Provide the [x, y] coordinate of the cell's center where the given text is located.  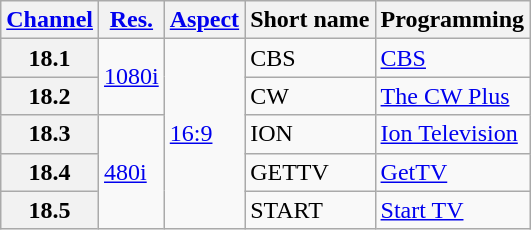
CW [310, 96]
Programming [452, 20]
Aspect [204, 20]
Res. [132, 20]
18.2 [50, 96]
The CW Plus [452, 96]
18.4 [50, 172]
480i [132, 172]
18.3 [50, 134]
Channel [50, 20]
18.1 [50, 58]
1080i [132, 77]
ION [310, 134]
START [310, 210]
GetTV [452, 172]
Ion Television [452, 134]
18.5 [50, 210]
Start TV [452, 210]
16:9 [204, 134]
Short name [310, 20]
GETTV [310, 172]
